Search for the cell housing the specified text and yield its [X, Y] center coordinate. 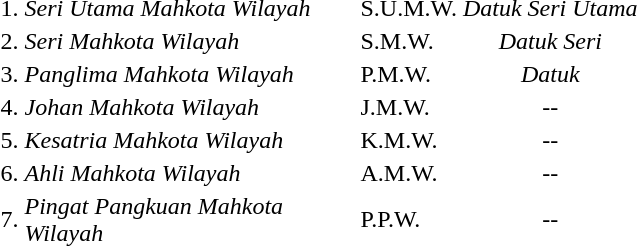
Seri Mahkota Wilayah [190, 41]
Panglima Mahkota Wilayah [190, 74]
J.M.W. [408, 107]
P.M.W. [408, 74]
Kesatria Mahkota Wilayah [190, 140]
Johan Mahkota Wilayah [190, 107]
K.M.W. [408, 140]
Ahli Mahkota Wilayah [190, 173]
A.M.W. [408, 173]
S.M.W. [408, 41]
